Detect which cell encompasses the target text, then output its (x, y) center coordinate. 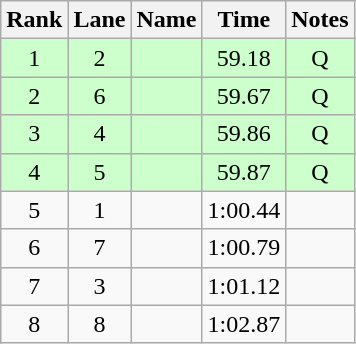
1:00.44 (244, 210)
1:02.87 (244, 324)
Rank (34, 20)
59.67 (244, 96)
Notes (320, 20)
Time (244, 20)
1:01.12 (244, 286)
59.87 (244, 172)
59.86 (244, 134)
Lane (100, 20)
Name (166, 20)
59.18 (244, 58)
1:00.79 (244, 248)
